Return the [x, y] coordinate for the center point of the cell that contains the specified text.  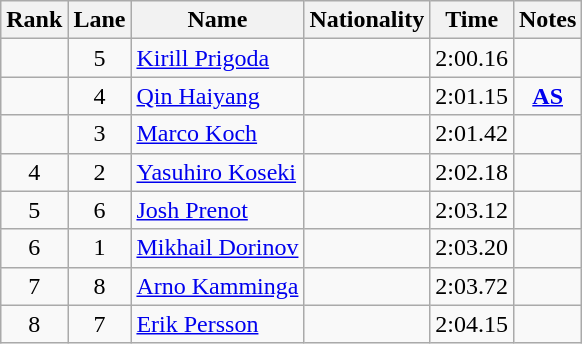
Name [218, 20]
Rank [34, 20]
Time [472, 20]
2:03.20 [472, 248]
Yasuhiro Koseki [218, 172]
Kirill Prigoda [218, 58]
Josh Prenot [218, 210]
2:02.18 [472, 172]
2:01.42 [472, 134]
Arno Kamminga [218, 286]
Nationality [367, 20]
AS [547, 96]
2:03.12 [472, 210]
2 [100, 172]
3 [100, 134]
Qin Haiyang [218, 96]
Notes [547, 20]
2:01.15 [472, 96]
Erik Persson [218, 324]
2:04.15 [472, 324]
Mikhail Dorinov [218, 248]
1 [100, 248]
Marco Koch [218, 134]
Lane [100, 20]
2:00.16 [472, 58]
2:03.72 [472, 286]
